Return the (X, Y) coordinate for the center point of the cell that contains the specified text.  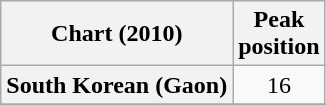
South Korean (Gaon) (117, 85)
Chart (2010) (117, 34)
16 (279, 85)
Peakposition (279, 34)
